Capture the cell that displays the provided text and extract its (x, y) central coordinate. 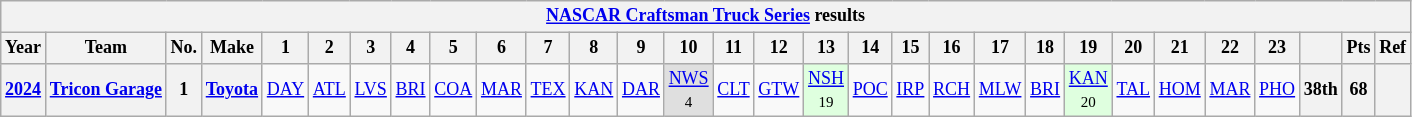
COA (454, 90)
NASCAR Craftsman Truck Series results (706, 16)
RCH (952, 90)
Pts (1358, 48)
KAN (594, 90)
9 (642, 48)
68 (1358, 90)
No. (184, 48)
Ref (1393, 48)
Make (232, 48)
PHO (1278, 90)
15 (910, 48)
10 (688, 48)
LVS (370, 90)
21 (1180, 48)
5 (454, 48)
2 (329, 48)
2024 (24, 90)
ATL (329, 90)
IRP (910, 90)
Tricon Garage (106, 90)
38th (1320, 90)
6 (502, 48)
HOM (1180, 90)
17 (1000, 48)
KAN20 (1088, 90)
16 (952, 48)
TEX (548, 90)
12 (779, 48)
4 (410, 48)
11 (734, 48)
14 (870, 48)
CLT (734, 90)
GTW (779, 90)
23 (1278, 48)
MLW (1000, 90)
POC (870, 90)
7 (548, 48)
TAL (1133, 90)
DAR (642, 90)
NSH19 (826, 90)
NWS4 (688, 90)
Year (24, 48)
20 (1133, 48)
Toyota (232, 90)
3 (370, 48)
13 (826, 48)
Team (106, 48)
22 (1230, 48)
DAY (285, 90)
18 (1046, 48)
8 (594, 48)
19 (1088, 48)
